Provide the [x, y] coordinate of the cell's center where the given text is located.  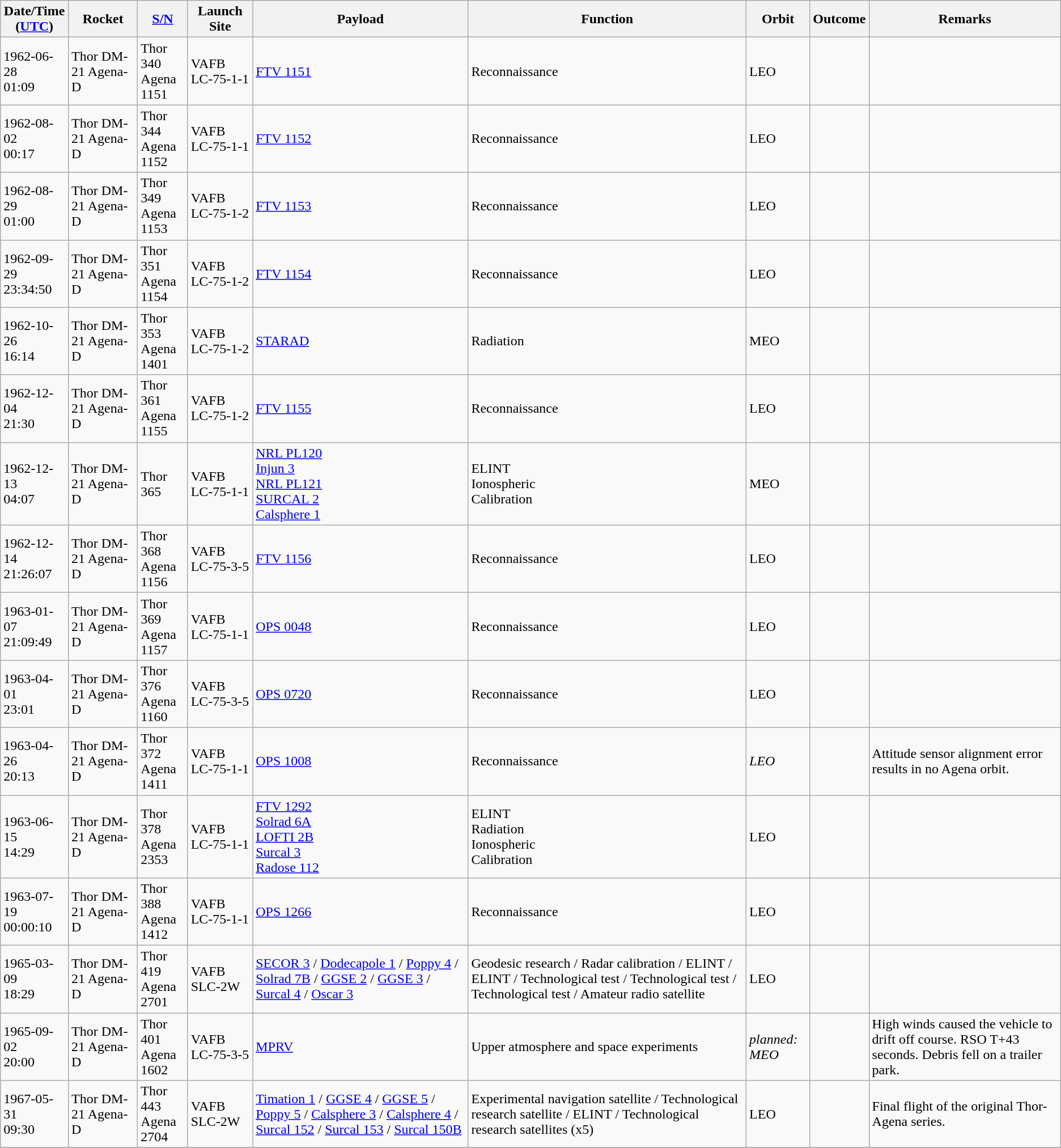
OPS 1008 [360, 761]
Thor 369Agena 1157 [163, 626]
planned: MEO [778, 1047]
Timation 1 / GGSE 4 / GGSE 5 / Poppy 5 / Calsphere 3 / Calsphere 4 / Surcal 152 / Surcal 153 / Surcal 150B [360, 1115]
Thor 365 [163, 484]
1963-04-0123:01 [35, 694]
Thor 344Agena 1152 [163, 138]
1962-06-2801:09 [35, 71]
Thor 351Agena 1154 [163, 273]
1967-05-3109:30 [35, 1115]
Rocket [103, 19]
1963-07-1900:00:10 [35, 912]
ELINTIonosphericCalibration [608, 484]
NRL PL120Injun 3NRL PL121SURCAL 2Calsphere 1 [360, 484]
Thor 340Agena 1151 [163, 71]
1962-09-2923:34:50 [35, 273]
Date/Time(UTC) [35, 19]
Thor 361Agena 1155 [163, 408]
FTV 1153 [360, 206]
FTV 1156 [360, 559]
Thor 349Agena 1153 [163, 206]
Thor 372Agena 1411 [163, 761]
1963-01-0721:09:49 [35, 626]
1962-08-2901:00 [35, 206]
1962-12-0421:30 [35, 408]
Thor 378Agena 2353 [163, 836]
MPRV [360, 1047]
Attitude sensor alignment error results in no Agena orbit. [965, 761]
High winds caused the vehicle to drift off course. RSO T+43 seconds. Debris fell on a trailer park. [965, 1047]
1963-06-1514:29 [35, 836]
FTV 1152 [360, 138]
1965-03-0918:29 [35, 980]
S/N [163, 19]
Launch Site [220, 19]
FTV 1155 [360, 408]
Radiation [608, 341]
STARAD [360, 341]
FTV 1151 [360, 71]
FTV 1154 [360, 273]
Outcome [839, 19]
Thor 353Agena 1401 [163, 341]
1962-12-1304:07 [35, 484]
Thor 419Agena 2701 [163, 980]
OPS 0720 [360, 694]
OPS 1266 [360, 912]
OPS 0048 [360, 626]
1965-09-0220:00 [35, 1047]
FTV 1292Solrad 6ALOFTI 2BSurcal 3Radose 112 [360, 836]
Thor 368Agena 1156 [163, 559]
1962-08-0200:17 [35, 138]
Experimental navigation satellite / Technological research satellite / ELINT / Technological research satellites (x5) [608, 1115]
Payload [360, 19]
Remarks [965, 19]
ELINTRadiationIonosphericCalibration [608, 836]
Thor 443Agena 2704 [163, 1115]
1962-12-1421:26:07 [35, 559]
1963-04-2620:13 [35, 761]
Function [608, 19]
Orbit [778, 19]
Upper atmosphere and space experiments [608, 1047]
1962-10-2616:14 [35, 341]
Geodesic research / Radar calibration / ELINT / ELINT / Technological test / Technological test / Technological test / Amateur radio satellite [608, 980]
Thor 376Agena 1160 [163, 694]
SECOR 3 / Dodecapole 1 / Poppy 4 / Solrad 7B / GGSE 2 / GGSE 3 / Surcal 4 / Oscar 3 [360, 980]
Final flight of the original Thor-Agena series. [965, 1115]
Thor 388Agena 1412 [163, 912]
Thor 401Agena 1602 [163, 1047]
